For the text-containing cell, return its midpoint in (X, Y) coordinate format. 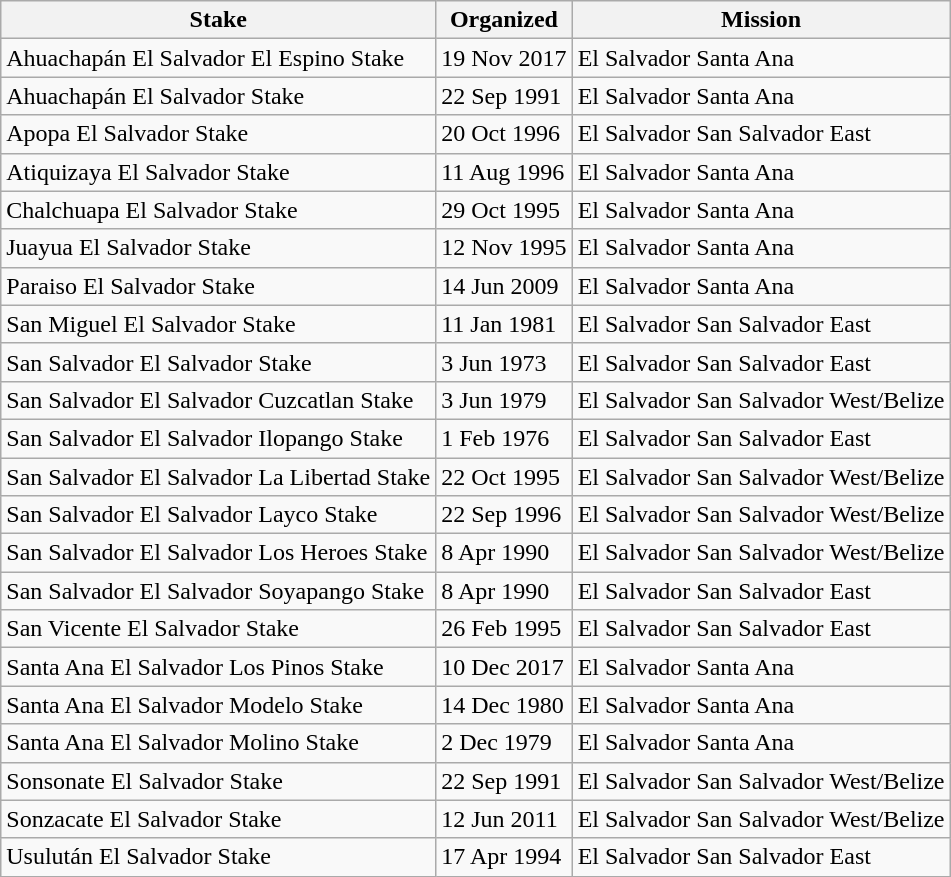
San Salvador El Salvador Los Heroes Stake (218, 553)
Usulután El Salvador Stake (218, 857)
Santa Ana El Salvador Los Pinos Stake (218, 667)
Apopa El Salvador Stake (218, 134)
26 Feb 1995 (504, 629)
San Salvador El Salvador La Libertad Stake (218, 477)
Organized (504, 20)
San Salvador El Salvador Ilopango Stake (218, 438)
12 Nov 1995 (504, 248)
12 Jun 2011 (504, 819)
17 Apr 1994 (504, 857)
Santa Ana El Salvador Molino Stake (218, 743)
Santa Ana El Salvador Modelo Stake (218, 705)
22 Sep 1996 (504, 515)
19 Nov 2017 (504, 58)
Paraiso El Salvador Stake (218, 286)
2 Dec 1979 (504, 743)
Mission (761, 20)
14 Jun 2009 (504, 286)
14 Dec 1980 (504, 705)
20 Oct 1996 (504, 134)
Atiquizaya El Salvador Stake (218, 172)
3 Jun 1979 (504, 400)
1 Feb 1976 (504, 438)
San Salvador El Salvador Stake (218, 362)
San Salvador El Salvador Soyapango Stake (218, 591)
22 Oct 1995 (504, 477)
10 Dec 2017 (504, 667)
San Salvador El Salvador Layco Stake (218, 515)
San Vicente El Salvador Stake (218, 629)
Juayua El Salvador Stake (218, 248)
Ahuachapán El Salvador Stake (218, 96)
3 Jun 1973 (504, 362)
Ahuachapán El Salvador El Espino Stake (218, 58)
San Miguel El Salvador Stake (218, 324)
29 Oct 1995 (504, 210)
Sonsonate El Salvador Stake (218, 781)
11 Jan 1981 (504, 324)
San Salvador El Salvador Cuzcatlan Stake (218, 400)
Sonzacate El Salvador Stake (218, 819)
Stake (218, 20)
11 Aug 1996 (504, 172)
Chalchuapa El Salvador Stake (218, 210)
